Detect which cell encompasses the target text, then output its (x, y) center coordinate. 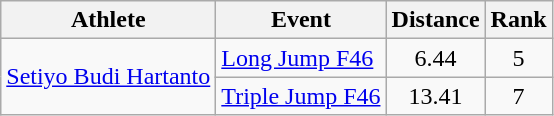
5 (518, 58)
7 (518, 96)
Athlete (108, 20)
Long Jump F46 (301, 58)
Rank (518, 20)
6.44 (436, 58)
Distance (436, 20)
13.41 (436, 96)
Setiyo Budi Hartanto (108, 77)
Event (301, 20)
Triple Jump F46 (301, 96)
